Find where the given text appears and provide that cell's center as [x, y] coordinate. 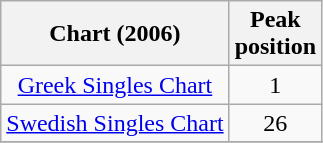
Chart (2006) [115, 34]
26 [275, 123]
1 [275, 85]
Swedish Singles Chart [115, 123]
Peakposition [275, 34]
Greek Singles Chart [115, 85]
